For the text-containing cell, return its midpoint in (x, y) coordinate format. 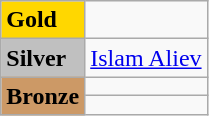
Bronze (43, 96)
Islam Aliev (146, 58)
Silver (43, 58)
Gold (43, 20)
